Determine the (x, y) coordinate at the center of the cell enclosing the given text.  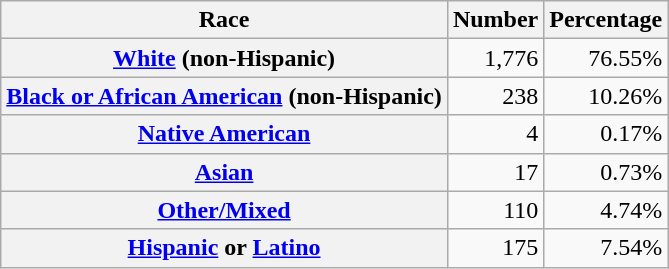
Race (224, 20)
76.55% (606, 58)
7.54% (606, 248)
Number (495, 20)
4 (495, 134)
238 (495, 96)
175 (495, 248)
Asian (224, 172)
1,776 (495, 58)
10.26% (606, 96)
White (non-Hispanic) (224, 58)
Native American (224, 134)
Black or African American (non-Hispanic) (224, 96)
0.17% (606, 134)
110 (495, 210)
0.73% (606, 172)
Hispanic or Latino (224, 248)
4.74% (606, 210)
17 (495, 172)
Other/Mixed (224, 210)
Percentage (606, 20)
